Capture the cell that displays the provided text and extract its [X, Y] central coordinate. 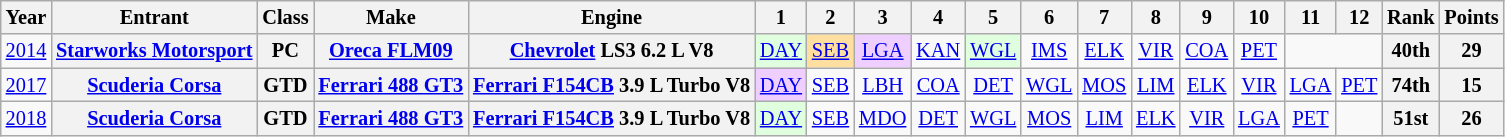
LBH [882, 85]
Chevrolet LS3 6.2 L V8 [612, 51]
8 [1156, 17]
Class [285, 17]
6 [1049, 17]
15 [1471, 85]
Rank [1410, 17]
2014 [26, 51]
Entrant [154, 17]
Starworks Motorsport [154, 51]
26 [1471, 118]
4 [938, 17]
2017 [26, 85]
MDO [882, 118]
40th [1410, 51]
1 [781, 17]
11 [1311, 17]
3 [882, 17]
IMS [1049, 51]
KAN [938, 51]
2018 [26, 118]
Points [1471, 17]
Make [392, 17]
9 [1206, 17]
12 [1359, 17]
10 [1259, 17]
51st [1410, 118]
2 [830, 17]
7 [1104, 17]
29 [1471, 51]
Oreca FLM09 [392, 51]
5 [993, 17]
Year [26, 17]
PC [285, 51]
74th [1410, 85]
Engine [612, 17]
